Extract the (X, Y) coordinate from the center of the cell holding the provided text.  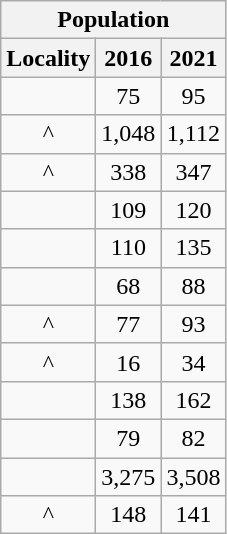
148 (128, 515)
2016 (128, 58)
347 (194, 172)
1,048 (128, 134)
34 (194, 362)
338 (128, 172)
79 (128, 438)
Locality (48, 58)
110 (128, 248)
93 (194, 324)
Population (114, 20)
109 (128, 210)
135 (194, 248)
3,275 (128, 477)
162 (194, 400)
88 (194, 286)
68 (128, 286)
77 (128, 324)
16 (128, 362)
2021 (194, 58)
138 (128, 400)
1,112 (194, 134)
120 (194, 210)
75 (128, 96)
82 (194, 438)
95 (194, 96)
141 (194, 515)
3,508 (194, 477)
